Return the (x, y) coordinate for the center point of the cell that contains the specified text.  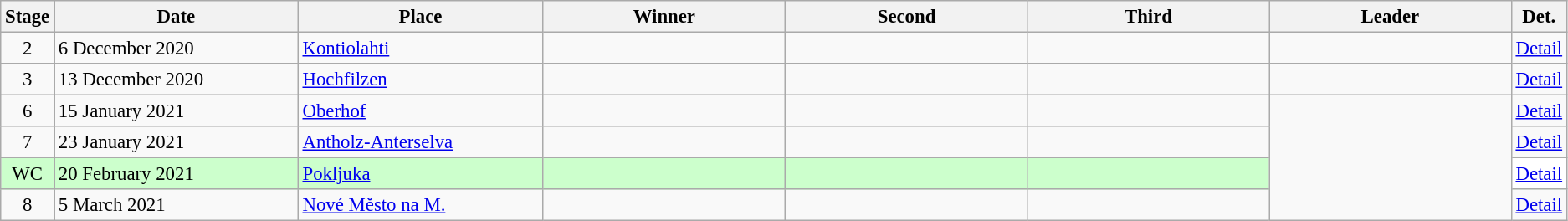
WC (28, 174)
Kontiolahti (420, 49)
Oberhof (420, 111)
Det. (1539, 17)
Leader (1391, 17)
Date (176, 17)
2 (28, 49)
Pokljuka (420, 174)
Winner (664, 17)
Third (1148, 17)
Hochfilzen (420, 80)
8 (28, 205)
3 (28, 80)
5 March 2021 (176, 205)
Stage (28, 17)
23 January 2021 (176, 142)
Nové Město na M. (420, 205)
6 (28, 111)
13 December 2020 (176, 80)
15 January 2021 (176, 111)
6 December 2020 (176, 49)
7 (28, 142)
20 February 2021 (176, 174)
Antholz-Anterselva (420, 142)
Second (907, 17)
Place (420, 17)
